Find where the given text appears and provide that cell's center as [X, Y] coordinate. 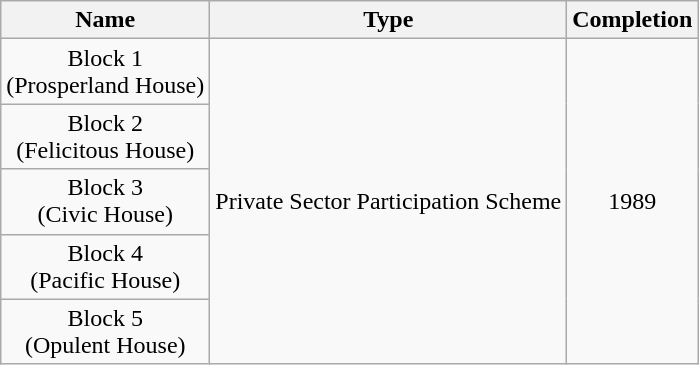
1989 [632, 202]
Block 3(Civic House) [106, 202]
Type [388, 20]
Completion [632, 20]
Private Sector Participation Scheme [388, 202]
Block 5(Opulent House) [106, 332]
Block 2(Felicitous House) [106, 136]
Block 4(Pacific House) [106, 266]
Name [106, 20]
Block 1(Prosperland House) [106, 72]
